Find where the given text appears and provide that cell's center as (x, y) coordinate. 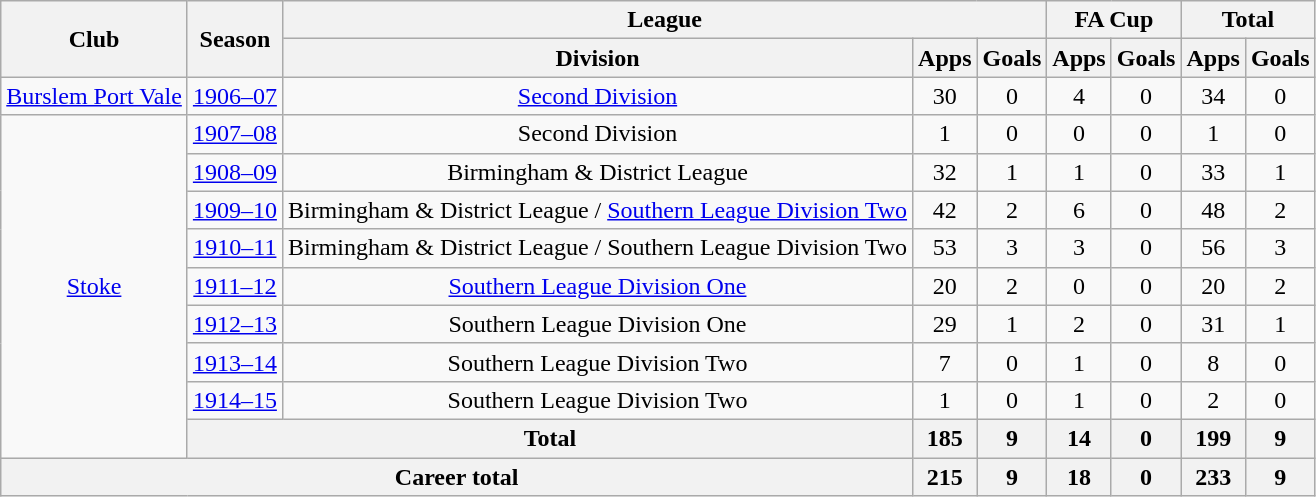
Club (94, 39)
1914–15 (234, 400)
1910–11 (234, 248)
14 (1079, 438)
31 (1213, 324)
1913–14 (234, 362)
42 (945, 210)
48 (1213, 210)
199 (1213, 438)
34 (1213, 96)
56 (1213, 248)
30 (945, 96)
32 (945, 172)
1907–08 (234, 134)
1911–12 (234, 286)
6 (1079, 210)
Birmingham & District League (597, 172)
18 (1079, 477)
1908–09 (234, 172)
53 (945, 248)
7 (945, 362)
233 (1213, 477)
215 (945, 477)
League (664, 20)
4 (1079, 96)
Division (597, 58)
Season (234, 39)
33 (1213, 172)
29 (945, 324)
1909–10 (234, 210)
Stoke (94, 286)
185 (945, 438)
1912–13 (234, 324)
FA Cup (1114, 20)
Career total (457, 477)
1906–07 (234, 96)
8 (1213, 362)
Burslem Port Vale (94, 96)
